Find where the given text appears and provide that cell's center as [X, Y] coordinate. 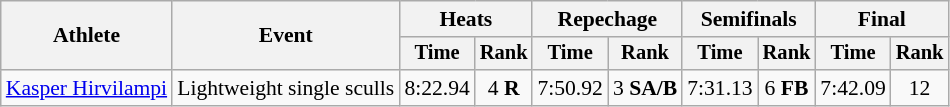
3 SA/B [645, 88]
Repechage [607, 19]
7:50.92 [570, 88]
Kasper Hirvilampi [86, 88]
Event [286, 36]
8:22.94 [436, 88]
7:31.13 [720, 88]
Athlete [86, 36]
7:42.09 [852, 88]
4 R [504, 88]
Semifinals [748, 19]
Final [882, 19]
Lightweight single sculls [286, 88]
Heats [466, 19]
12 [920, 88]
6 FB [787, 88]
